Extract the [x, y] coordinate from the center of the cell holding the provided text.  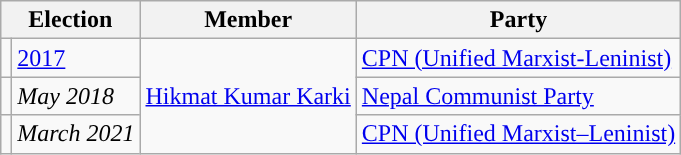
March 2021 [76, 134]
May 2018 [76, 96]
Party [518, 20]
Election [70, 20]
CPN (Unified Marxist–Leninist) [518, 134]
2017 [76, 58]
Hikmat Kumar Karki [248, 96]
Nepal Communist Party [518, 96]
Member [248, 20]
CPN (Unified Marxist-Leninist) [518, 58]
